Detect which cell encompasses the target text, then output its [x, y] center coordinate. 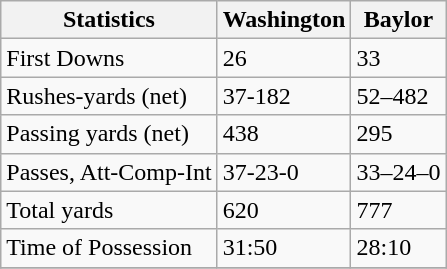
37-182 [284, 96]
Passing yards (net) [109, 134]
295 [398, 134]
Statistics [109, 20]
Time of Possession [109, 248]
Total yards [109, 210]
620 [284, 210]
37-23-0 [284, 172]
31:50 [284, 248]
33 [398, 58]
Washington [284, 20]
26 [284, 58]
Passes, Att-Comp-Int [109, 172]
33–24–0 [398, 172]
777 [398, 210]
Baylor [398, 20]
438 [284, 134]
52–482 [398, 96]
First Downs [109, 58]
28:10 [398, 248]
Rushes-yards (net) [109, 96]
